Identify which cell holds the provided text, then report its (X, Y) central coordinate. 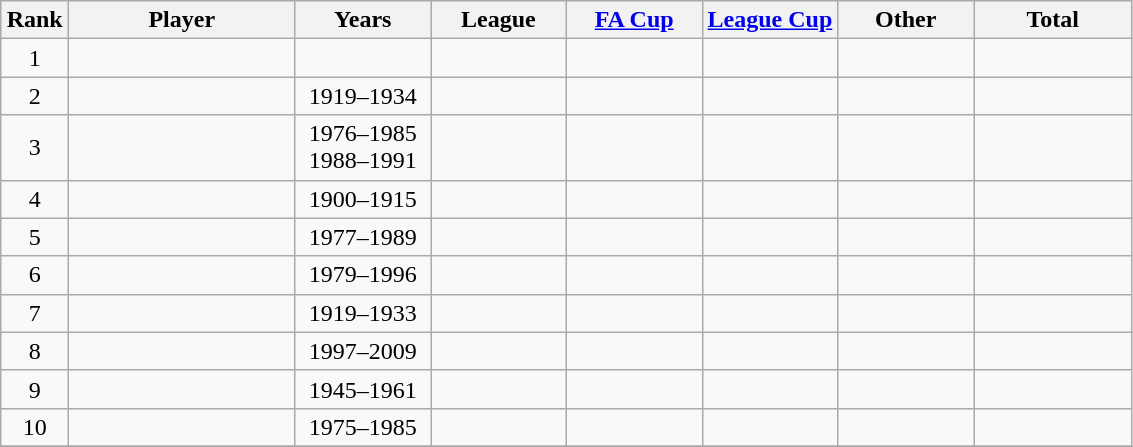
1979–1996 (363, 275)
1 (35, 58)
League Cup (770, 20)
Years (363, 20)
5 (35, 237)
Total (1053, 20)
Rank (35, 20)
1900–1915 (363, 199)
9 (35, 389)
1975–1985 (363, 427)
3 (35, 148)
FA Cup (634, 20)
1977–1989 (363, 237)
1997–2009 (363, 351)
Other (906, 20)
1919–1934 (363, 96)
1919–1933 (363, 313)
2 (35, 96)
7 (35, 313)
10 (35, 427)
1945–1961 (363, 389)
8 (35, 351)
1976–19851988–1991 (363, 148)
4 (35, 199)
League (499, 20)
Player (182, 20)
6 (35, 275)
